Identify which cell holds the provided text, then report its [x, y] central coordinate. 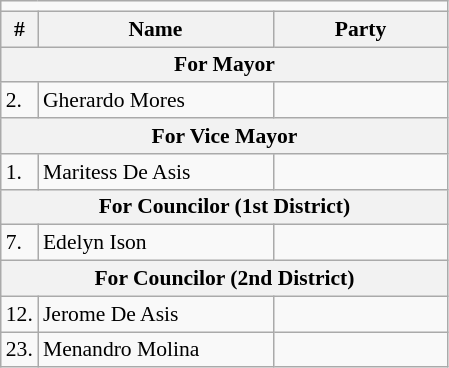
Name [156, 29]
12. [20, 314]
For Councilor (2nd District) [224, 279]
# [20, 29]
For Vice Mayor [224, 136]
Gherardo Mores [156, 101]
2. [20, 101]
For Councilor (1st District) [224, 207]
Maritess De Asis [156, 172]
23. [20, 350]
Edelyn Ison [156, 243]
7. [20, 243]
For Mayor [224, 65]
1. [20, 172]
Party [360, 29]
Jerome De Asis [156, 314]
Menandro Molina [156, 350]
